Pinpoint the cell where the given text exists, returning its [X, Y] midpoint coordinate. 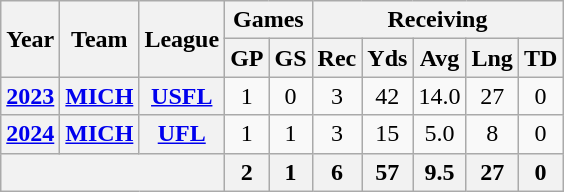
Yds [388, 58]
2023 [30, 96]
14.0 [440, 96]
57 [388, 172]
Year [30, 39]
Avg [440, 58]
42 [388, 96]
Lng [492, 58]
6 [337, 172]
TD [540, 58]
Rec [337, 58]
5.0 [440, 134]
2 [247, 172]
8 [492, 134]
Team [100, 39]
15 [388, 134]
League [182, 39]
2024 [30, 134]
USFL [182, 96]
9.5 [440, 172]
Games [268, 20]
GS [290, 58]
GP [247, 58]
UFL [182, 134]
Receiving [438, 20]
